Find where the given text appears and provide that cell's center as [x, y] coordinate. 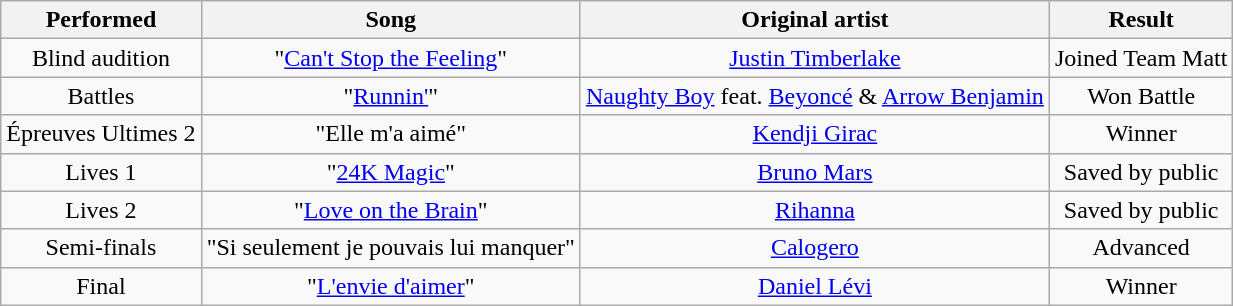
Result [1141, 20]
Lives 2 [101, 210]
Blind audition [101, 58]
Épreuves Ultimes 2 [101, 134]
Won Battle [1141, 96]
Joined Team Matt [1141, 58]
Bruno Mars [814, 172]
Calogero [814, 248]
"L'envie d'aimer" [390, 286]
Daniel Lévi [814, 286]
Battles [101, 96]
Original artist [814, 20]
Lives 1 [101, 172]
Kendji Girac [814, 134]
Advanced [1141, 248]
"Can't Stop the Feeling" [390, 58]
Semi-finals [101, 248]
Song [390, 20]
Final [101, 286]
"24K Magic" [390, 172]
Rihanna [814, 210]
Performed [101, 20]
Naughty Boy feat. Beyoncé & Arrow Benjamin [814, 96]
"Elle m'a aimé" [390, 134]
Justin Timberlake [814, 58]
"Runnin'" [390, 96]
"Si seulement je pouvais lui manquer" [390, 248]
"Love on the Brain" [390, 210]
